Find where the given text appears and provide that cell's center as [X, Y] coordinate. 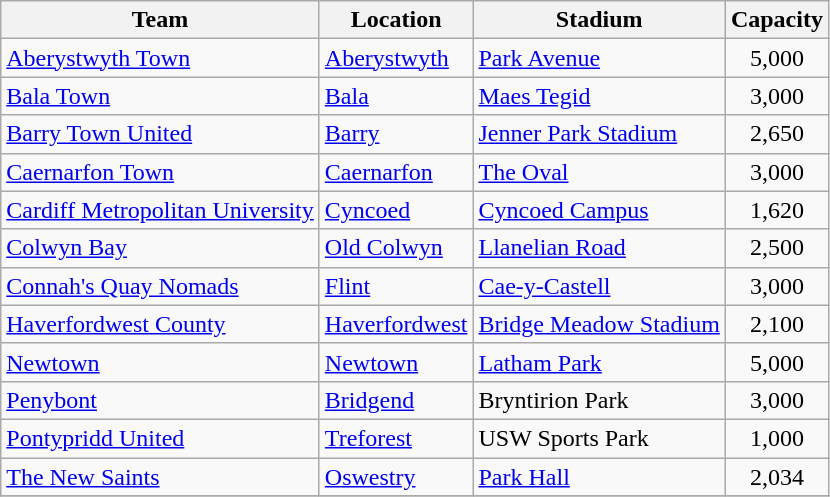
Jenner Park Stadium [599, 134]
2,500 [776, 248]
Park Hall [599, 477]
Cyncoed Campus [599, 210]
Location [396, 20]
2,034 [776, 477]
Bala [396, 96]
Park Avenue [599, 58]
Cae-y-Castell [599, 286]
Barry [396, 134]
1,620 [776, 210]
The Oval [599, 172]
Bridgend [396, 400]
USW Sports Park [599, 438]
Treforest [396, 438]
Haverfordwest County [160, 324]
Oswestry [396, 477]
Bridge Meadow Stadium [599, 324]
Aberystwyth Town [160, 58]
2,650 [776, 134]
Cardiff Metropolitan University [160, 210]
Latham Park [599, 362]
Flint [396, 286]
Colwyn Bay [160, 248]
Connah's Quay Nomads [160, 286]
Caernarfon Town [160, 172]
Cyncoed [396, 210]
Capacity [776, 20]
Llanelian Road [599, 248]
Haverfordwest [396, 324]
Bryntirion Park [599, 400]
Barry Town United [160, 134]
Caernarfon [396, 172]
Penybont [160, 400]
Maes Tegid [599, 96]
Pontypridd United [160, 438]
1,000 [776, 438]
Aberystwyth [396, 58]
The New Saints [160, 477]
2,100 [776, 324]
Old Colwyn [396, 248]
Stadium [599, 20]
Bala Town [160, 96]
Team [160, 20]
